Determine the [x, y] coordinate at the center of the cell enclosing the given text.  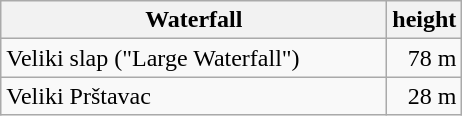
Waterfall [194, 20]
Veliki Prštavac [194, 96]
28 m [424, 96]
height [424, 20]
78 m [424, 58]
Veliki slap ("Large Waterfall") [194, 58]
